Capture the cell that displays the provided text and extract its (x, y) central coordinate. 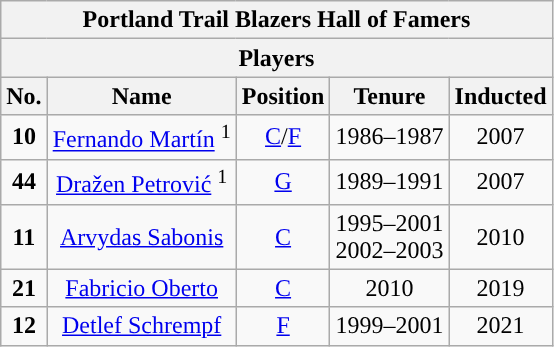
F (283, 326)
1989–1991 (390, 182)
2021 (500, 326)
Portland Trail Blazers Hall of Famers (276, 20)
1986–1987 (390, 138)
Detlef Schrempf (142, 326)
Inducted (500, 96)
Players (276, 58)
2019 (500, 288)
11 (24, 236)
1999–2001 (390, 326)
Tenure (390, 96)
Dražen Petrović 1 (142, 182)
G (283, 182)
44 (24, 182)
Fernando Martín 1 (142, 138)
No. (24, 96)
Position (283, 96)
1995–20012002–2003 (390, 236)
Arvydas Sabonis (142, 236)
Fabricio Oberto (142, 288)
C/F (283, 138)
Name (142, 96)
12 (24, 326)
21 (24, 288)
10 (24, 138)
